Return (x, y) of the center of cell containing provided text 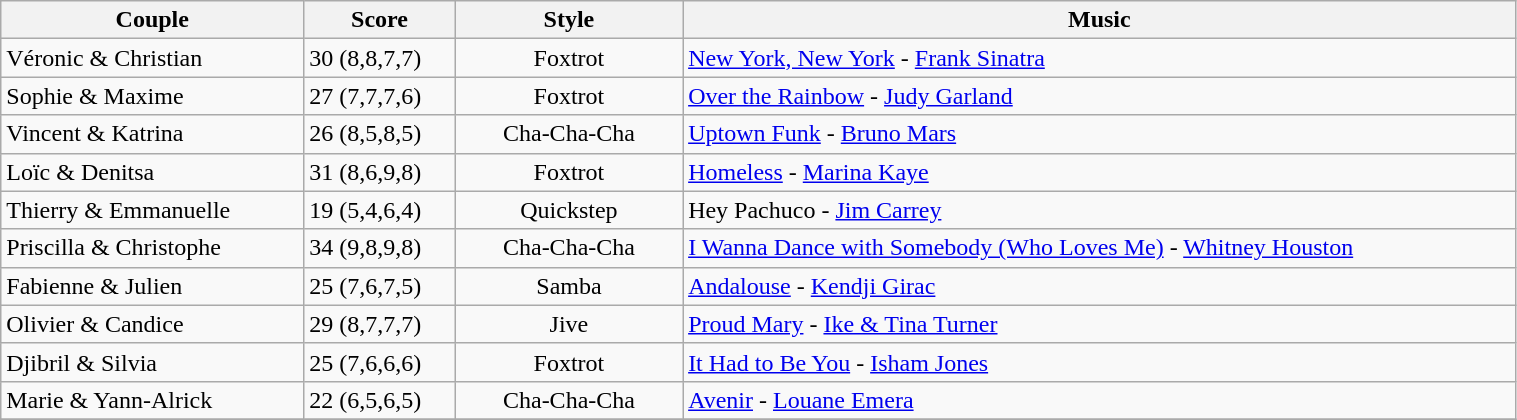
Homeless - Marina Kaye (1100, 172)
Avenir - Louane Emera (1100, 400)
It Had to Be You - Isham Jones (1100, 362)
26 (8,5,8,5) (380, 134)
Style (568, 20)
Jive (568, 324)
19 (5,4,6,4) (380, 210)
Olivier & Candice (152, 324)
Vincent & Katrina (152, 134)
New York, New York - Frank Sinatra (1100, 58)
Uptown Funk - Bruno Mars (1100, 134)
Score (380, 20)
Couple (152, 20)
Over the Rainbow - Judy Garland (1100, 96)
Samba (568, 286)
Sophie & Maxime (152, 96)
Marie & Yann-Alrick (152, 400)
Véronic & Christian (152, 58)
Proud Mary - Ike & Tina Turner (1100, 324)
Hey Pachuco - Jim Carrey (1100, 210)
25 (7,6,7,5) (380, 286)
30 (8,8,7,7) (380, 58)
Andalouse - Kendji Girac (1100, 286)
22 (6,5,6,5) (380, 400)
34 (9,8,9,8) (380, 248)
Quickstep (568, 210)
Djibril & Silvia (152, 362)
Fabienne & Julien (152, 286)
29 (8,7,7,7) (380, 324)
I Wanna Dance with Somebody (Who Loves Me) - Whitney Houston (1100, 248)
Thierry & Emmanuelle (152, 210)
Music (1100, 20)
25 (7,6,6,6) (380, 362)
31 (8,6,9,8) (380, 172)
Priscilla & Christophe (152, 248)
Loïc & Denitsa (152, 172)
27 (7,7,7,6) (380, 96)
